Return the [x, y] coordinate for the center point of the cell that contains the specified text.  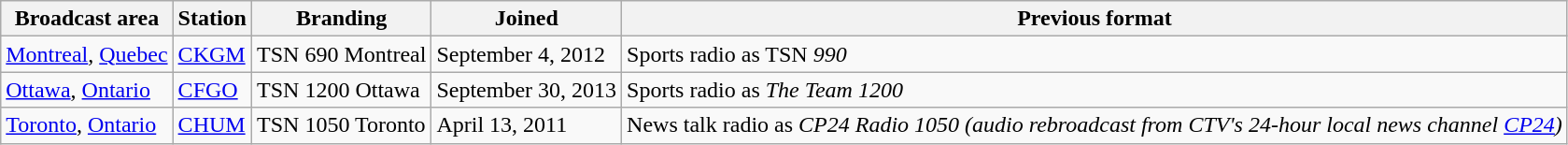
September 30, 2013 [527, 90]
News talk radio as CP24 Radio 1050 (audio rebroadcast from CTV's 24-hour local news channel CP24) [1095, 125]
Sports radio as The Team 1200 [1095, 90]
Joined [527, 19]
Previous format [1095, 19]
Montreal, Quebec [87, 54]
TSN 1050 Toronto [342, 125]
Branding [342, 19]
September 4, 2012 [527, 54]
Ottawa, Ontario [87, 90]
Toronto, Ontario [87, 125]
CHUM [212, 125]
April 13, 2011 [527, 125]
Broadcast area [87, 19]
Sports radio as TSN 990 [1095, 54]
CKGM [212, 54]
CFGO [212, 90]
TSN 690 Montreal [342, 54]
TSN 1200 Ottawa [342, 90]
Station [212, 19]
